From the cell containing the given text, extract its center point as (x, y) coordinate. 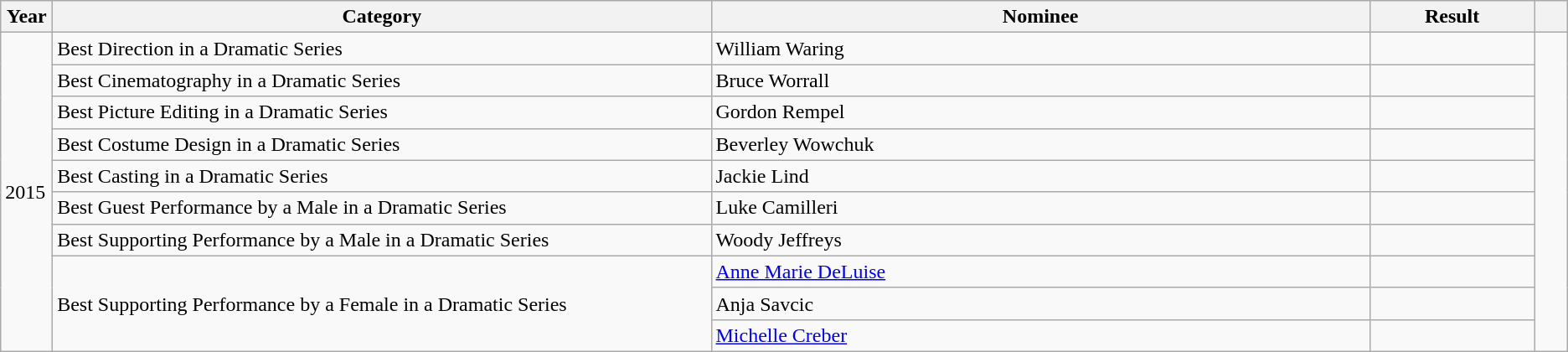
Anja Savcic (1040, 303)
Best Cinematography in a Dramatic Series (382, 80)
Anne Marie DeLuise (1040, 272)
Jackie Lind (1040, 176)
Best Supporting Performance by a Male in a Dramatic Series (382, 240)
Beverley Wowchuk (1040, 144)
Bruce Worrall (1040, 80)
Nominee (1040, 17)
Best Casting in a Dramatic Series (382, 176)
Result (1452, 17)
Best Guest Performance by a Male in a Dramatic Series (382, 208)
Best Supporting Performance by a Female in a Dramatic Series (382, 303)
Gordon Rempel (1040, 112)
Luke Camilleri (1040, 208)
Michelle Creber (1040, 335)
Best Picture Editing in a Dramatic Series (382, 112)
Woody Jeffreys (1040, 240)
Best Direction in a Dramatic Series (382, 49)
William Waring (1040, 49)
2015 (27, 193)
Category (382, 17)
Best Costume Design in a Dramatic Series (382, 144)
Year (27, 17)
